Provide the [X, Y] coordinate of the cell's center where the given text is located.  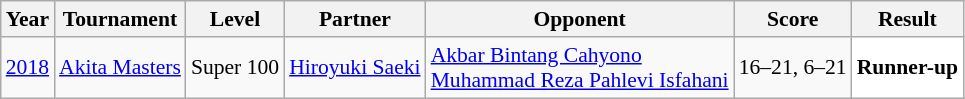
Hiroyuki Saeki [354, 68]
Super 100 [235, 68]
Akita Masters [120, 68]
2018 [28, 68]
16–21, 6–21 [793, 68]
Akbar Bintang Cahyono Muhammad Reza Pahlevi Isfahani [580, 68]
Level [235, 19]
Runner-up [908, 68]
Opponent [580, 19]
Result [908, 19]
Partner [354, 19]
Tournament [120, 19]
Score [793, 19]
Year [28, 19]
